For the text-containing cell, return its midpoint in [X, Y] coordinate format. 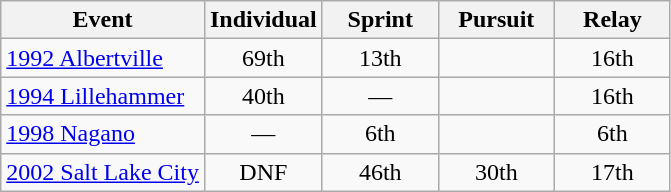
Individual [263, 20]
1992 Albertville [103, 58]
17th [612, 172]
30th [496, 172]
1994 Lillehammer [103, 96]
Relay [612, 20]
13th [380, 58]
Event [103, 20]
40th [263, 96]
69th [263, 58]
Pursuit [496, 20]
46th [380, 172]
Sprint [380, 20]
2002 Salt Lake City [103, 172]
1998 Nagano [103, 134]
DNF [263, 172]
